Scan for the cell matching the given text and deliver its [X, Y] coordinate at center. 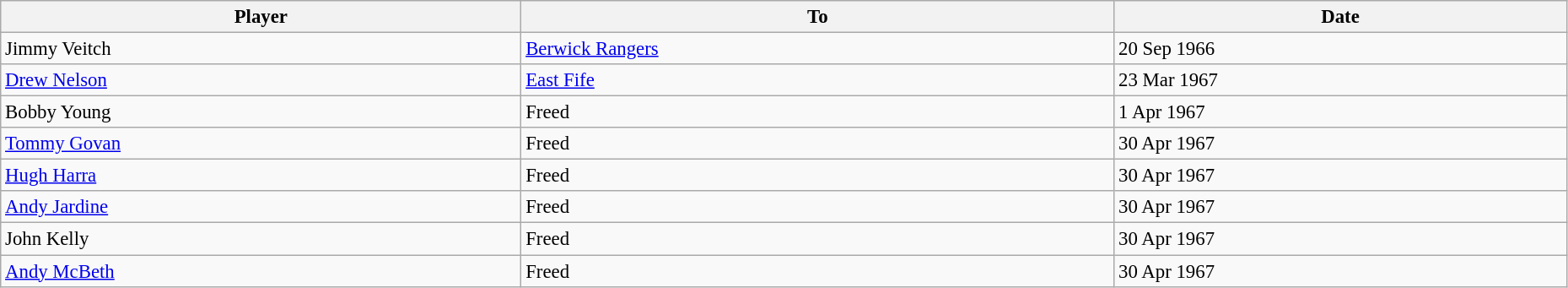
Tommy Govan [261, 144]
Bobby Young [261, 112]
Jimmy Veitch [261, 49]
Player [261, 17]
Andy Jardine [261, 207]
Berwick Rangers [818, 49]
John Kelly [261, 239]
20 Sep 1966 [1341, 49]
Drew Nelson [261, 80]
To [818, 17]
Hugh Harra [261, 176]
Date [1341, 17]
23 Mar 1967 [1341, 80]
Andy McBeth [261, 271]
East Fife [818, 80]
1 Apr 1967 [1341, 112]
